Find where the given text appears and provide that cell's center as (x, y) coordinate. 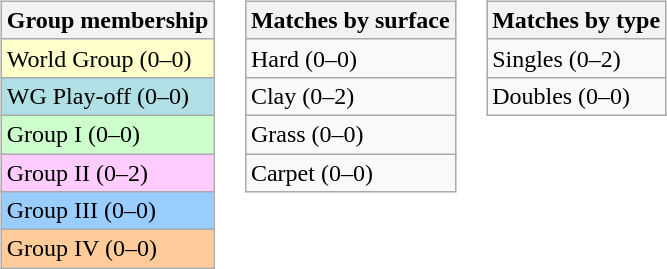
Carpet (0–0) (350, 173)
Clay (0–2) (350, 96)
Group III (0–0) (108, 211)
Group I (0–0) (108, 134)
Singles (0–2) (576, 58)
Group II (0–2) (108, 173)
Doubles (0–0) (576, 96)
World Group (0–0) (108, 58)
Matches by surface (350, 20)
Matches by type (576, 20)
WG Play-off (0–0) (108, 96)
Group IV (0–0) (108, 249)
Group membership (108, 20)
Grass (0–0) (350, 134)
Hard (0–0) (350, 58)
